Find where the given text appears and provide that cell's center as [X, Y] coordinate. 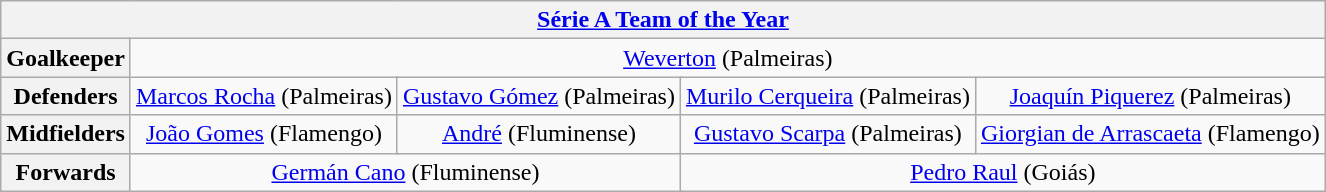
João Gomes (Flamengo) [264, 134]
Joaquín Piquerez (Palmeiras) [1150, 96]
Série A Team of the Year [663, 20]
Marcos Rocha (Palmeiras) [264, 96]
Goalkeeper [66, 58]
Germán Cano (Fluminense) [405, 172]
Gustavo Scarpa (Palmeiras) [828, 134]
Weverton (Palmeiras) [728, 58]
Defenders [66, 96]
Pedro Raul (Goiás) [1002, 172]
Murilo Cerqueira (Palmeiras) [828, 96]
Giorgian de Arrascaeta (Flamengo) [1150, 134]
Forwards [66, 172]
Midfielders [66, 134]
Gustavo Gómez (Palmeiras) [538, 96]
André (Fluminense) [538, 134]
